Return (X, Y) of the center of cell containing provided text 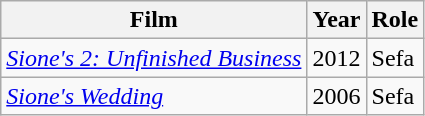
Role (395, 20)
Film (154, 20)
Sione's 2: Unfinished Business (154, 58)
Year (336, 20)
2012 (336, 58)
Sione's Wedding (154, 96)
2006 (336, 96)
